For the text-containing cell, return its midpoint in (X, Y) coordinate format. 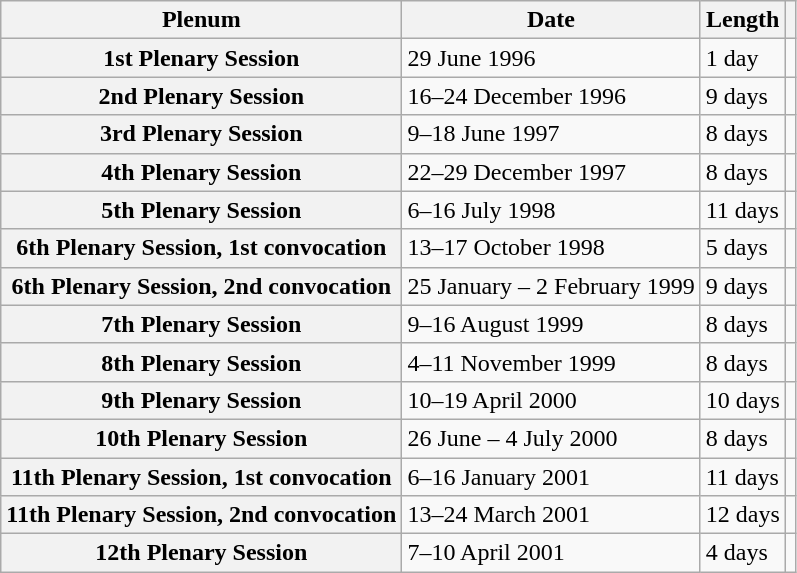
6–16 July 1998 (551, 210)
1 day (742, 58)
26 June – 4 July 2000 (551, 438)
9–18 June 1997 (551, 134)
1st Plenary Session (202, 58)
6th Plenary Session, 1st convocation (202, 248)
9–16 August 1999 (551, 324)
Length (742, 20)
13–17 October 1998 (551, 248)
3rd Plenary Session (202, 134)
7th Plenary Session (202, 324)
9th Plenary Session (202, 400)
10 days (742, 400)
6–16 January 2001 (551, 477)
4th Plenary Session (202, 172)
5th Plenary Session (202, 210)
29 June 1996 (551, 58)
11th Plenary Session, 2nd convocation (202, 515)
25 January – 2 February 1999 (551, 286)
2nd Plenary Session (202, 96)
16–24 December 1996 (551, 96)
22–29 December 1997 (551, 172)
10th Plenary Session (202, 438)
10–19 April 2000 (551, 400)
12 days (742, 515)
11th Plenary Session, 1st convocation (202, 477)
13–24 March 2001 (551, 515)
Date (551, 20)
4–11 November 1999 (551, 362)
6th Plenary Session, 2nd convocation (202, 286)
8th Plenary Session (202, 362)
4 days (742, 553)
5 days (742, 248)
7–10 April 2001 (551, 553)
Plenum (202, 20)
12th Plenary Session (202, 553)
